Pinpoint the cell where the given text exists, returning its [x, y] midpoint coordinate. 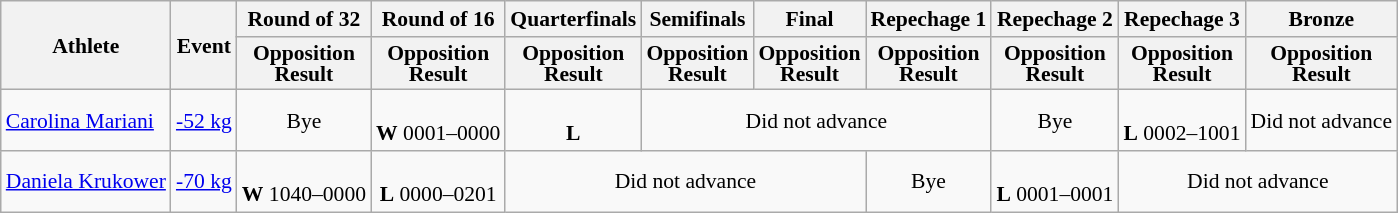
W 0001–0000 [438, 120]
Athlete [86, 46]
Event [204, 46]
Bronze [1322, 19]
Quarterfinals [573, 19]
L 0002–1001 [1182, 120]
Final [809, 19]
Repechage 1 [929, 19]
L 0001–0001 [1054, 182]
Carolina Mariani [86, 120]
Daniela Krukower [86, 182]
Round of 16 [438, 19]
Semifinals [697, 19]
W 1040–0000 [304, 182]
Repechage 3 [1182, 19]
Round of 32 [304, 19]
L 0000–0201 [438, 182]
-52 kg [204, 120]
L [573, 120]
-70 kg [204, 182]
Repechage 2 [1054, 19]
